From the cell containing the given text, extract its center point as (x, y) coordinate. 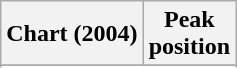
Chart (2004) (72, 34)
Peakposition (189, 34)
